For the text-containing cell, return its midpoint in [x, y] coordinate format. 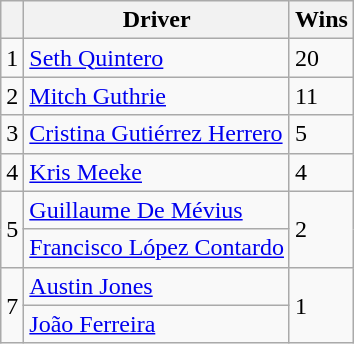
20 [321, 58]
Kris Meeke [157, 172]
11 [321, 96]
Seth Quintero [157, 58]
Cristina Gutiérrez Herrero [157, 134]
Guillaume De Mévius [157, 210]
Driver [157, 20]
Mitch Guthrie [157, 96]
Austin Jones [157, 286]
Francisco López Contardo [157, 248]
3 [12, 134]
João Ferreira [157, 324]
Wins [321, 20]
7 [12, 305]
